From the cell containing the given text, extract its center point as (x, y) coordinate. 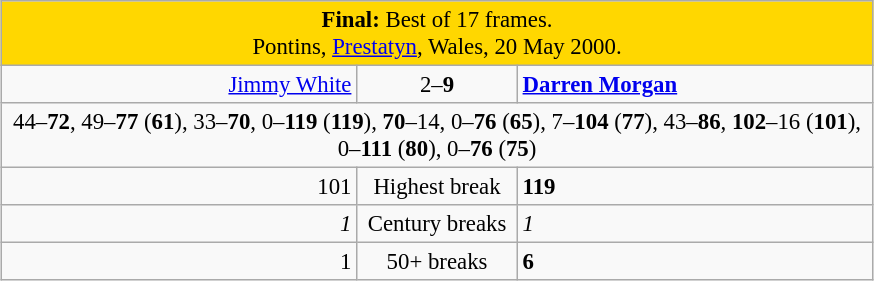
50+ breaks (438, 262)
2–9 (438, 85)
119 (695, 187)
Highest break (438, 187)
101 (179, 187)
Century breaks (438, 224)
44–72, 49–77 (61), 33–70, 0–119 (119), 70–14, 0–76 (65), 7–104 (77), 43–86, 102–16 (101), 0–111 (80), 0–76 (75) (437, 136)
Final: Best of 17 frames.Pontins, Prestatyn, Wales, 20 May 2000. (437, 34)
Jimmy White (179, 85)
6 (695, 262)
Darren Morgan (695, 85)
